Scan for the cell matching the given text and deliver its (x, y) coordinate at center. 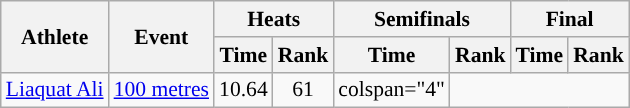
Event (162, 36)
Liaquat Ali (55, 90)
Heats (274, 19)
61 (304, 90)
colspan="4" (392, 90)
Semifinals (422, 19)
100 metres (162, 90)
10.64 (244, 90)
Athlete (55, 36)
Final (570, 19)
